Capture the cell that displays the provided text and extract its [x, y] central coordinate. 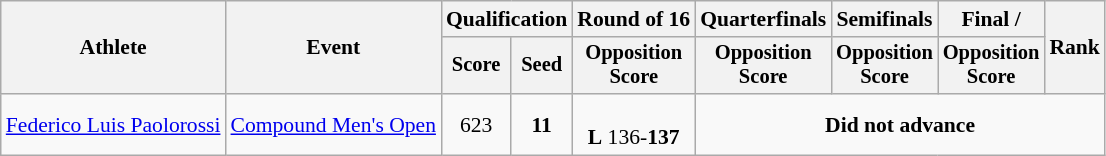
L 136-137 [634, 124]
Seed [542, 66]
Event [334, 48]
Score [476, 66]
Athlete [114, 48]
Rank [1074, 48]
623 [476, 124]
Quarterfinals [763, 19]
Did not advance [900, 124]
Final / [992, 19]
Qualification [506, 19]
Compound Men's Open [334, 124]
Semifinals [884, 19]
Federico Luis Paolorossi [114, 124]
Round of 16 [634, 19]
11 [542, 124]
